Pinpoint the cell where the given text exists, returning its [x, y] midpoint coordinate. 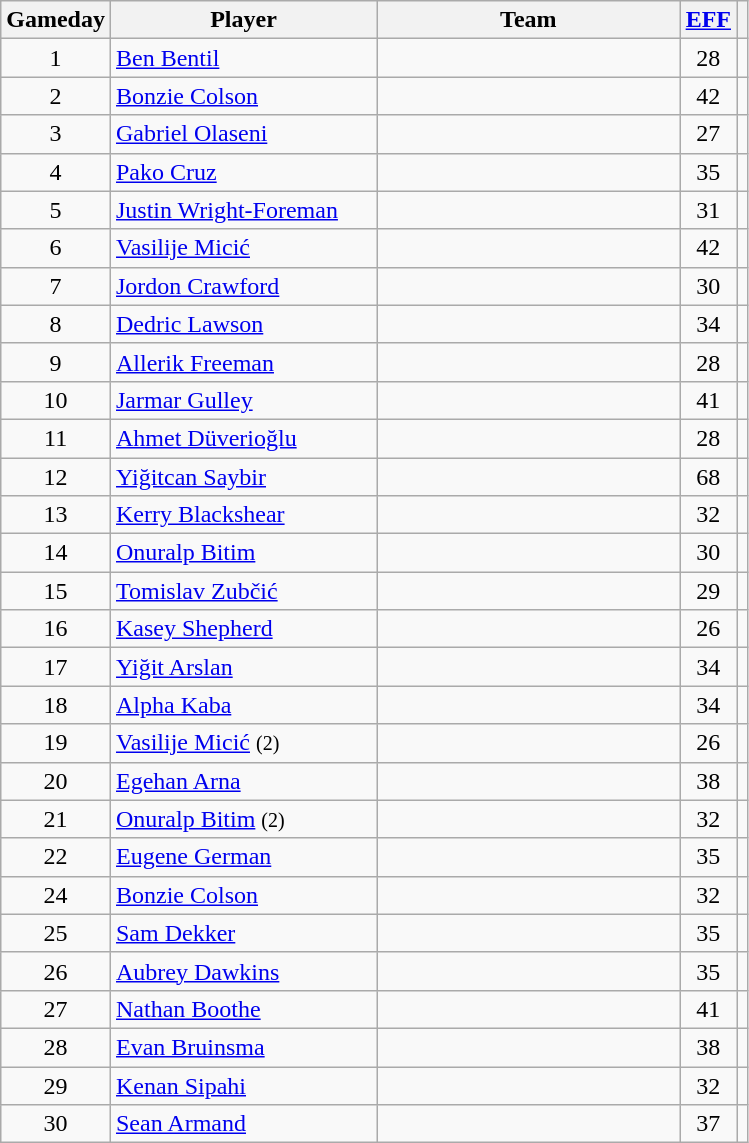
Allerik Freeman [243, 362]
Yiğitcan Saybir [243, 477]
Onuralp Bitim [243, 553]
Nathan Boothe [243, 1009]
Jarmar Gulley [243, 400]
1 [56, 58]
Dedric Lawson [243, 324]
Tomislav Zubčić [243, 591]
Eugene German [243, 857]
19 [56, 743]
21 [56, 819]
15 [56, 591]
Onuralp Bitim (2) [243, 819]
20 [56, 781]
7 [56, 286]
4 [56, 172]
68 [708, 477]
14 [56, 553]
Vasilije Micić [243, 248]
Sam Dekker [243, 933]
22 [56, 857]
Pako Cruz [243, 172]
18 [56, 705]
17 [56, 667]
Justin Wright-Foreman [243, 210]
Evan Bruinsma [243, 1047]
Team [529, 20]
25 [56, 933]
8 [56, 324]
Alpha Kaba [243, 705]
Jordon Crawford [243, 286]
3 [56, 134]
16 [56, 629]
9 [56, 362]
Aubrey Dawkins [243, 971]
6 [56, 248]
Sean Armand [243, 1124]
24 [56, 895]
Kenan Sipahi [243, 1085]
13 [56, 515]
EFF [708, 20]
Gabriel Olaseni [243, 134]
Kerry Blackshear [243, 515]
5 [56, 210]
Gameday [56, 20]
Ben Bentil [243, 58]
Kasey Shepherd [243, 629]
11 [56, 438]
31 [708, 210]
2 [56, 96]
10 [56, 400]
Ahmet Düverioğlu [243, 438]
Vasilije Micić (2) [243, 743]
12 [56, 477]
Player [243, 20]
Yiğit Arslan [243, 667]
37 [708, 1124]
Egehan Arna [243, 781]
